Extract the [X, Y] coordinate from the center of the cell holding the provided text.  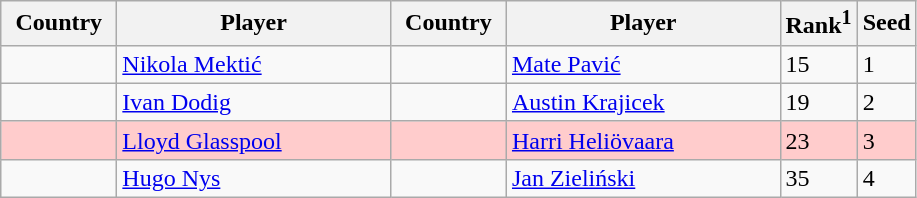
Ivan Dodig [254, 102]
Lloyd Glasspool [254, 140]
Mate Pavić [643, 64]
1 [886, 64]
4 [886, 178]
Seed [886, 24]
Rank1 [818, 24]
35 [818, 178]
2 [886, 102]
Jan Zieliński [643, 178]
23 [818, 140]
19 [818, 102]
Hugo Nys [254, 178]
15 [818, 64]
Austin Krajicek [643, 102]
3 [886, 140]
Harri Heliövaara [643, 140]
Nikola Mektić [254, 64]
